For the text-containing cell, return its midpoint in [x, y] coordinate format. 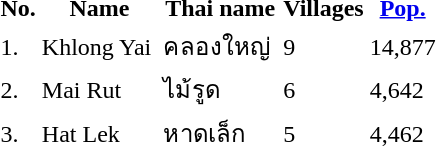
Khlong Yai [99, 46]
คลองใหญ่ [220, 46]
ไม้รูด [220, 90]
9 [324, 46]
6 [324, 90]
Mai Rut [99, 90]
